From the cell containing the given text, extract its center point as (x, y) coordinate. 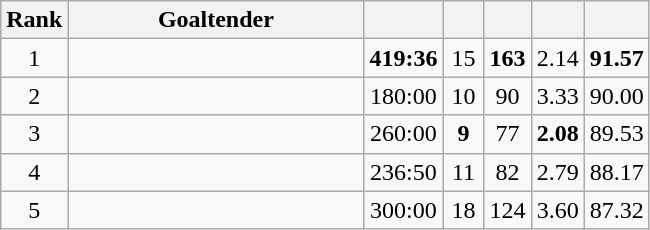
419:36 (404, 58)
82 (508, 172)
124 (508, 210)
90 (508, 96)
11 (464, 172)
10 (464, 96)
3.60 (558, 210)
Goaltender (216, 20)
18 (464, 210)
15 (464, 58)
89.53 (616, 134)
3 (34, 134)
2 (34, 96)
9 (464, 134)
2.14 (558, 58)
260:00 (404, 134)
77 (508, 134)
90.00 (616, 96)
2.08 (558, 134)
300:00 (404, 210)
236:50 (404, 172)
180:00 (404, 96)
5 (34, 210)
Rank (34, 20)
1 (34, 58)
87.32 (616, 210)
163 (508, 58)
4 (34, 172)
2.79 (558, 172)
88.17 (616, 172)
91.57 (616, 58)
3.33 (558, 96)
